For the text-containing cell, return its midpoint in [X, Y] coordinate format. 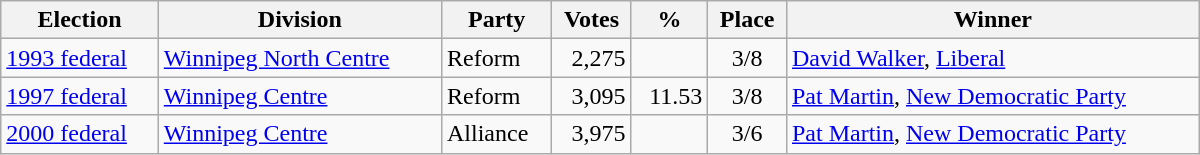
2,275 [592, 58]
2000 federal [80, 134]
3,975 [592, 134]
% [670, 20]
Alliance [496, 134]
David Walker, Liberal [992, 58]
Place [748, 20]
1993 federal [80, 58]
Winnipeg North Centre [300, 58]
3,095 [592, 96]
Party [496, 20]
Winner [992, 20]
11.53 [670, 96]
1997 federal [80, 96]
Election [80, 20]
Division [300, 20]
3/6 [748, 134]
Votes [592, 20]
